Search for the cell housing the specified text and yield its [X, Y] center coordinate. 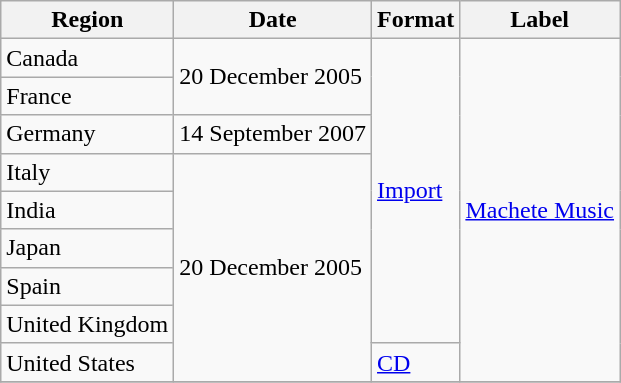
United Kingdom [88, 324]
France [88, 96]
Italy [88, 172]
India [88, 210]
Format [416, 20]
Machete Music [540, 210]
Date [273, 20]
CD [416, 362]
Japan [88, 248]
United States [88, 362]
Spain [88, 286]
Import [416, 191]
Germany [88, 134]
14 September 2007 [273, 134]
Label [540, 20]
Region [88, 20]
Canada [88, 58]
